Return the (x, y) coordinate for the center point of the cell that contains the specified text.  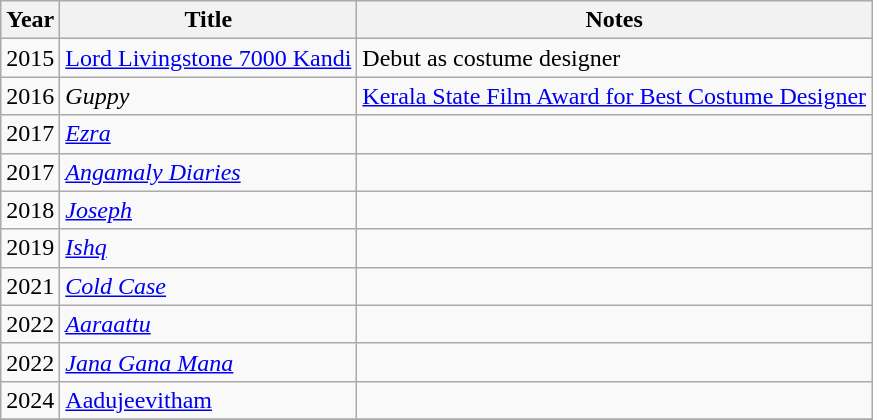
Guppy (208, 96)
Joseph (208, 210)
Aaraattu (208, 324)
Year (30, 20)
Ezra (208, 134)
2024 (30, 400)
Aadujeevitham (208, 400)
Cold Case (208, 286)
2021 (30, 286)
2019 (30, 248)
2015 (30, 58)
2016 (30, 96)
Notes (614, 20)
Title (208, 20)
Ishq (208, 248)
Lord Livingstone 7000 Kandi (208, 58)
Angamaly Diaries (208, 172)
Debut as costume designer (614, 58)
2018 (30, 210)
Kerala State Film Award for Best Costume Designer (614, 96)
Jana Gana Mana (208, 362)
